From the cell containing the given text, extract its center point as (X, Y) coordinate. 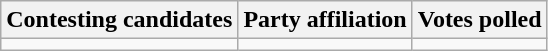
Party affiliation (325, 20)
Votes polled (480, 20)
Contesting candidates (120, 20)
